Search for the cell housing the specified text and yield its [x, y] center coordinate. 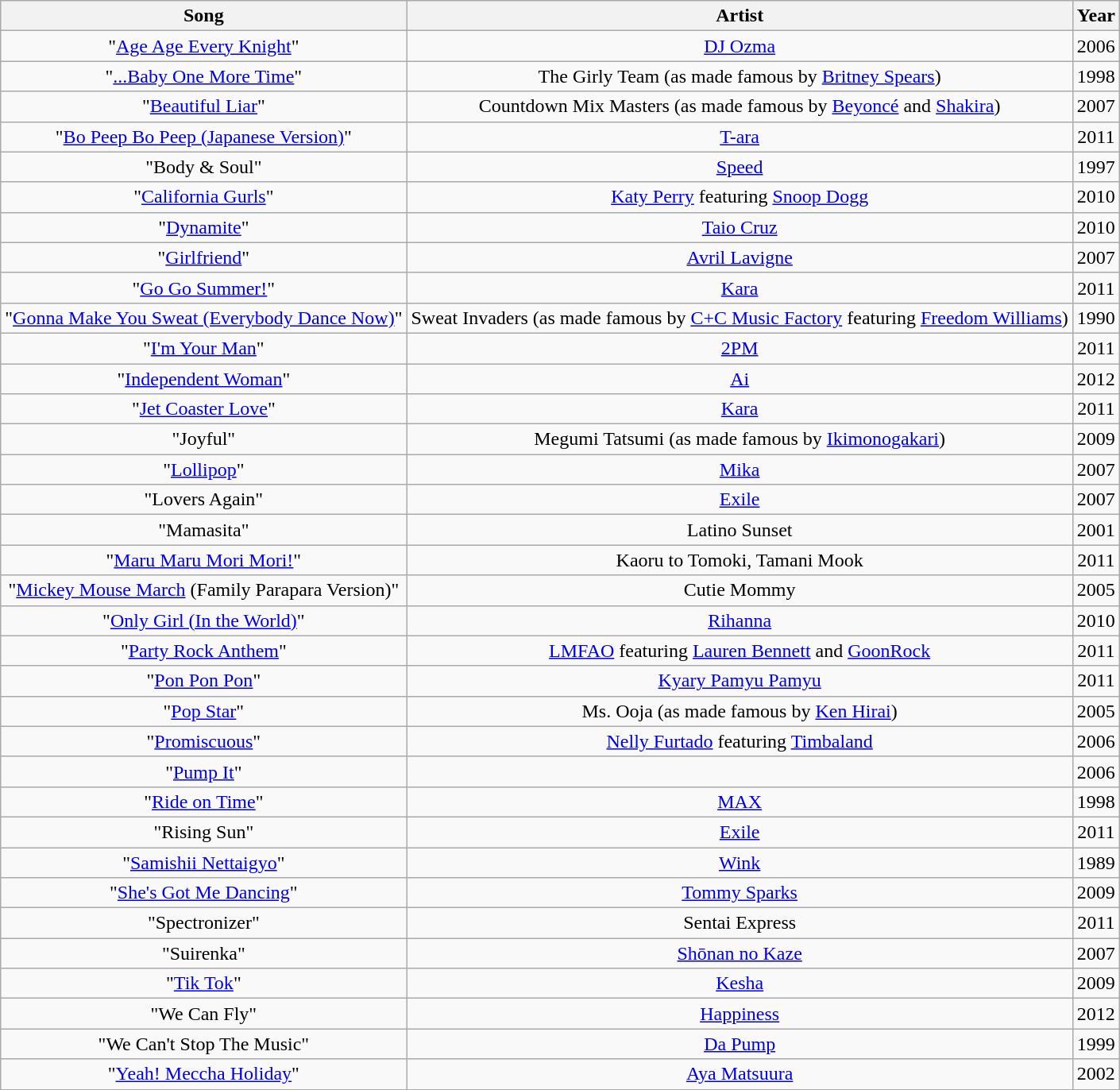
MAX [740, 802]
"Yeah! Meccha Holiday" [203, 1074]
Nelly Furtado featuring Timbaland [740, 741]
DJ Ozma [740, 46]
"Only Girl (In the World)" [203, 620]
"...Baby One More Time" [203, 76]
Wink [740, 862]
Katy Perry featuring Snoop Dogg [740, 197]
Kesha [740, 984]
"Body & Soul" [203, 167]
"Spectronizer" [203, 923]
"Promiscuous" [203, 741]
The Girly Team (as made famous by Britney Spears) [740, 76]
1989 [1096, 862]
1997 [1096, 167]
1990 [1096, 318]
Sentai Express [740, 923]
"Party Rock Anthem" [203, 651]
Artist [740, 16]
"Dynamite" [203, 227]
"Suirenka" [203, 953]
2PM [740, 348]
"Beautiful Liar" [203, 106]
"Pon Pon Pon" [203, 681]
"Joyful" [203, 439]
Countdown Mix Masters (as made famous by Beyoncé and Shakira) [740, 106]
Rihanna [740, 620]
Happiness [740, 1014]
"Gonna Make You Sweat (Everybody Dance Now)" [203, 318]
"We Can Fly" [203, 1014]
"Rising Sun" [203, 832]
1999 [1096, 1044]
Ai [740, 379]
"Go Go Summer!" [203, 288]
2002 [1096, 1074]
"Samishii Nettaigyo" [203, 862]
"Maru Maru Mori Mori!" [203, 560]
Avril Lavigne [740, 257]
Year [1096, 16]
"Girlfriend" [203, 257]
"Lovers Again" [203, 500]
"Ride on Time" [203, 802]
Shōnan no Kaze [740, 953]
"Jet Coaster Love" [203, 409]
Mika [740, 470]
Speed [740, 167]
"Pop Star" [203, 711]
"Mamasita" [203, 530]
Kyary Pamyu Pamyu [740, 681]
"I'm Your Man" [203, 348]
Megumi Tatsumi (as made famous by Ikimonogakari) [740, 439]
Song [203, 16]
LMFAO featuring Lauren Bennett and GoonRock [740, 651]
"Tik Tok" [203, 984]
Ms. Ooja (as made famous by Ken Hirai) [740, 711]
Sweat Invaders (as made famous by C+C Music Factory featuring Freedom Williams) [740, 318]
"Mickey Mouse March (Family Parapara Version)" [203, 590]
Taio Cruz [740, 227]
"Bo Peep Bo Peep (Japanese Version)" [203, 137]
Latino Sunset [740, 530]
Da Pump [740, 1044]
"We Can't Stop The Music" [203, 1044]
Cutie Mommy [740, 590]
T-ara [740, 137]
Tommy Sparks [740, 893]
2001 [1096, 530]
Aya Matsuura [740, 1074]
"Age Age Every Knight" [203, 46]
Kaoru to Tomoki, Tamani Mook [740, 560]
"California Gurls" [203, 197]
"Lollipop" [203, 470]
"She's Got Me Dancing" [203, 893]
"Pump It" [203, 771]
"Independent Woman" [203, 379]
